Pinpoint the cell where the given text exists, returning its (X, Y) midpoint coordinate. 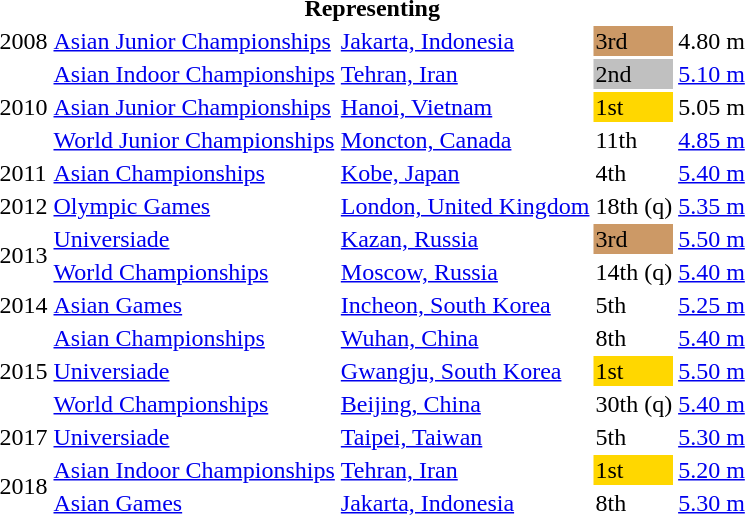
Jakarta, Indonesia (465, 41)
4th (634, 173)
18th (q) (634, 206)
Taipei, Taiwan (465, 437)
14th (q) (634, 272)
Incheon, South Korea (465, 305)
London, United Kingdom (465, 206)
Gwangju, South Korea (465, 371)
Moscow, Russia (465, 272)
30th (q) (634, 404)
Moncton, Canada (465, 140)
Wuhan, China (465, 338)
World Junior Championships (194, 140)
Kobe, Japan (465, 173)
Beijing, China (465, 404)
Asian Games (194, 305)
2nd (634, 74)
8th (634, 338)
11th (634, 140)
Olympic Games (194, 206)
Hanoi, Vietnam (465, 107)
Kazan, Russia (465, 239)
